Determine the (x, y) coordinate at the center of the cell enclosing the given text.  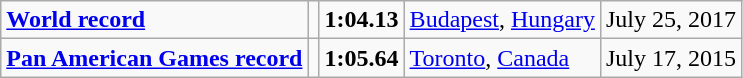
1:04.13 (362, 20)
World record (154, 20)
1:05.64 (362, 58)
Toronto, Canada (502, 58)
Pan American Games record (154, 58)
July 17, 2015 (670, 58)
Budapest, Hungary (502, 20)
July 25, 2017 (670, 20)
